Find where the given text appears and provide that cell's center as (x, y) coordinate. 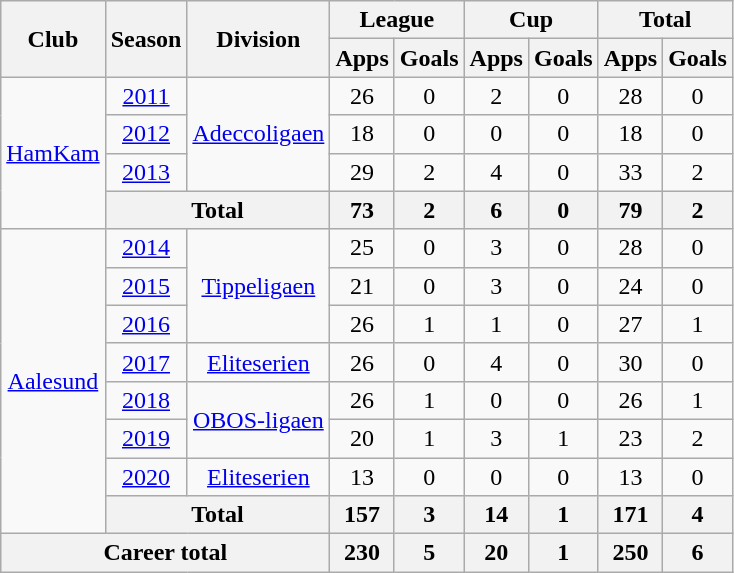
2013 (146, 172)
250 (630, 553)
29 (362, 172)
2015 (146, 286)
Career total (166, 553)
23 (630, 438)
Tippeligaen (258, 286)
2020 (146, 477)
2014 (146, 248)
25 (362, 248)
League (397, 20)
73 (362, 210)
230 (362, 553)
Adeccoligaen (258, 134)
79 (630, 210)
21 (362, 286)
27 (630, 324)
14 (496, 515)
2019 (146, 438)
171 (630, 515)
33 (630, 172)
Club (53, 39)
2012 (146, 134)
OBOS-ligaen (258, 419)
157 (362, 515)
2016 (146, 324)
Season (146, 39)
24 (630, 286)
2018 (146, 400)
Cup (531, 20)
Division (258, 39)
2017 (146, 362)
Aalesund (53, 381)
30 (630, 362)
5 (429, 553)
HamKam (53, 153)
2011 (146, 96)
